Scan for the cell matching the given text and deliver its [x, y] coordinate at center. 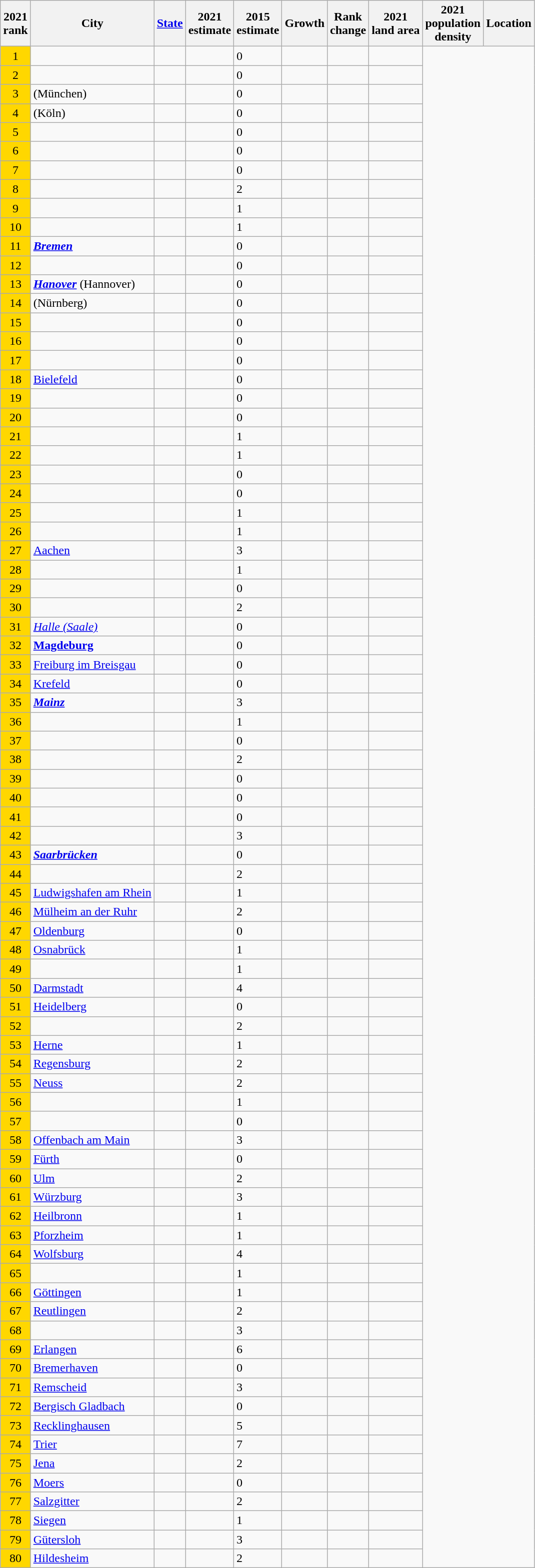
72 [15, 1406]
80 [15, 1559]
Wolfsburg [92, 1254]
21 [15, 436]
Hildesheim [92, 1559]
77 [15, 1502]
56 [15, 1102]
Moers [92, 1483]
(München) [92, 94]
2021estimate [209, 23]
50 [15, 988]
Bremerhaven [92, 1368]
60 [15, 1178]
Offenbach am Main [92, 1140]
Würzburg [92, 1197]
2021land area [396, 23]
Trier [92, 1444]
25 [15, 512]
28 [15, 569]
23 [15, 474]
62 [15, 1216]
51 [15, 1007]
City [92, 23]
68 [15, 1330]
Bergisch Gladbach [92, 1406]
14 [15, 303]
29 [15, 589]
71 [15, 1387]
35 [15, 703]
78 [15, 1521]
(Köln) [92, 113]
Aachen [92, 550]
48 [15, 950]
55 [15, 1083]
Pforzheim [92, 1235]
69 [15, 1349]
Freiburg im Breisgau [92, 665]
Regensburg [92, 1064]
32 [15, 646]
76 [15, 1483]
Salzgitter [92, 1502]
40 [15, 797]
Reutlingen [92, 1311]
(Nürnberg) [92, 303]
Bielefeld [92, 379]
61 [15, 1197]
27 [15, 550]
Ludwigshafen am Rhein [92, 893]
57 [15, 1121]
2021populationdensity [453, 23]
37 [15, 741]
54 [15, 1064]
Erlangen [92, 1349]
73 [15, 1425]
2015estimate [258, 23]
2021rank [15, 23]
19 [15, 398]
66 [15, 1292]
Bremen [92, 246]
42 [15, 835]
79 [15, 1540]
20 [15, 417]
70 [15, 1368]
52 [15, 1026]
Heilbronn [92, 1216]
9 [15, 208]
39 [15, 779]
41 [15, 816]
31 [15, 627]
44 [15, 874]
Oldenburg [92, 931]
Heidelberg [92, 1007]
13 [15, 284]
30 [15, 608]
Mainz [92, 703]
Osnabrück [92, 950]
65 [15, 1273]
Krefeld [92, 684]
53 [15, 1045]
State [170, 23]
10 [15, 227]
Growth [305, 23]
46 [15, 912]
59 [15, 1159]
Neuss [92, 1083]
58 [15, 1140]
Magdeburg [92, 646]
63 [15, 1235]
Siegen [92, 1521]
Herne [92, 1045]
Saarbrücken [92, 854]
26 [15, 531]
47 [15, 931]
74 [15, 1444]
36 [15, 722]
8 [15, 189]
Fürth [92, 1159]
Recklinghausen [92, 1425]
38 [15, 760]
Rankchange [348, 23]
33 [15, 665]
67 [15, 1311]
24 [15, 493]
22 [15, 455]
Halle (Saale) [92, 627]
Göttingen [92, 1292]
Mülheim an der Ruhr [92, 912]
43 [15, 854]
Ulm [92, 1178]
16 [15, 341]
Jena [92, 1463]
Gütersloh [92, 1540]
Location [509, 23]
18 [15, 379]
64 [15, 1254]
17 [15, 360]
11 [15, 246]
45 [15, 893]
Darmstadt [92, 988]
15 [15, 322]
12 [15, 265]
Hanover (Hannover) [92, 284]
49 [15, 969]
75 [15, 1463]
Remscheid [92, 1387]
34 [15, 684]
